Find where the given text appears and provide that cell's center as [X, Y] coordinate. 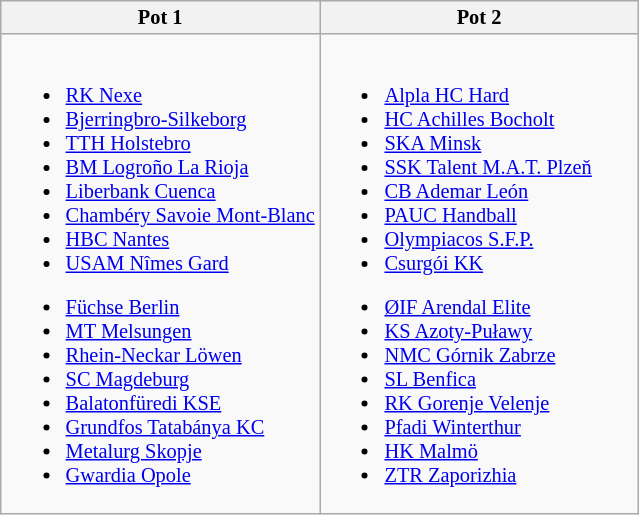
Pot 2 [480, 17]
Pot 1 [160, 17]
